Determine the [x, y] coordinate at the center of the cell enclosing the given text.  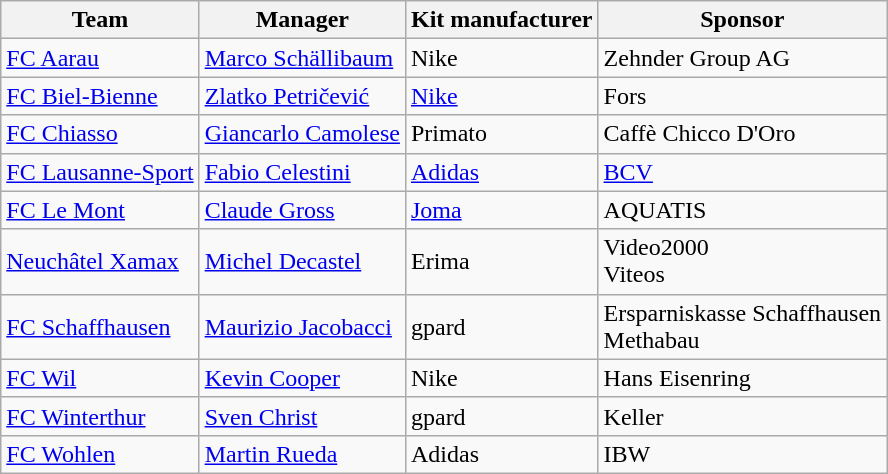
Neuchâtel Xamax [100, 262]
FC Le Mont [100, 210]
Fors [742, 96]
Fabio Celestini [302, 172]
Zehnder Group AG [742, 58]
FC Biel-Bienne [100, 96]
Keller [742, 416]
Ersparniskasse SchaffhausenMethabau [742, 326]
Claude Gross [302, 210]
FC Chiasso [100, 134]
Zlatko Petričević [302, 96]
Martin Rueda [302, 454]
Sponsor [742, 20]
FC Winterthur [100, 416]
Kevin Cooper [302, 378]
Video2000Viteos [742, 262]
Sven Christ [302, 416]
Giancarlo Camolese [302, 134]
FC Aarau [100, 58]
FC Schaffhausen [100, 326]
Hans Eisenring [742, 378]
Kit manufacturer [502, 20]
Manager [302, 20]
Michel Decastel [302, 262]
IBW [742, 454]
FC Wil [100, 378]
Team [100, 20]
BCV [742, 172]
Erima [502, 262]
Caffè Chicco D'Oro [742, 134]
FC Wohlen [100, 454]
Maurizio Jacobacci [302, 326]
AQUATIS [742, 210]
Joma [502, 210]
FC Lausanne-Sport [100, 172]
Marco Schällibaum [302, 58]
Primato [502, 134]
